Detect which cell encompasses the target text, then output its [X, Y] center coordinate. 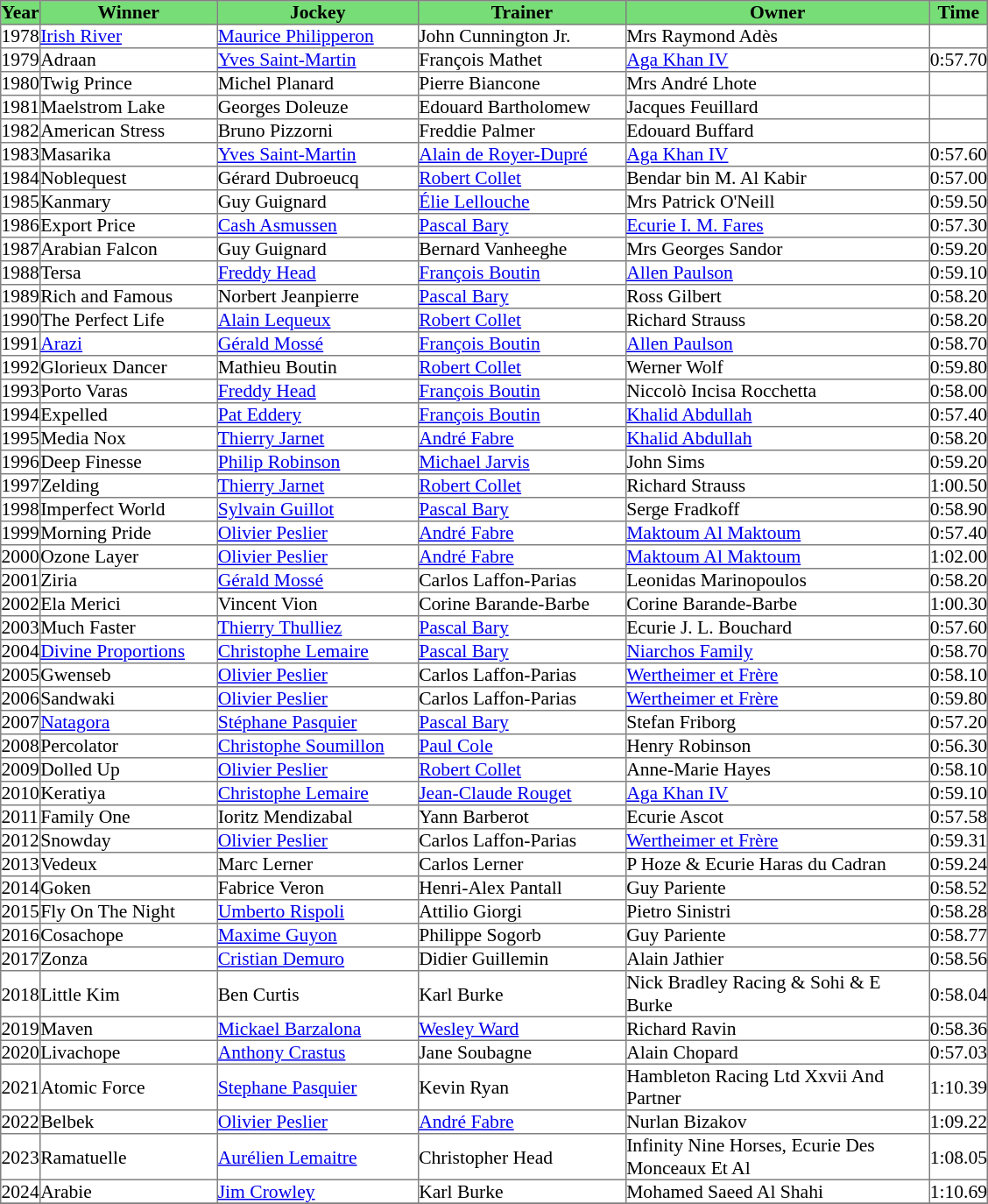
Media Nox [128, 438]
Ben Curtis [318, 994]
Glorieux Dancer [128, 368]
0:57.70 [958, 60]
Ziria [128, 580]
Mohamed Saeed Al Shahi [777, 1192]
Maxime Guyon [318, 936]
0:57.00 [958, 179]
1981 [21, 107]
Vincent Vion [318, 605]
0:58.52 [958, 889]
Wesley Ward [522, 1029]
1996 [21, 463]
Bendar bin M. Al Kabir [777, 179]
1984 [21, 179]
Natagora [128, 722]
2021 [21, 1087]
2015 [21, 911]
Nick Bradley Racing & Sohi & E Burke [777, 994]
Freddie Palmer [522, 131]
Kevin Ryan [522, 1087]
Porto Varas [128, 391]
Arabian Falcon [128, 249]
Mrs Georges Sandor [777, 249]
Fly On The Night [128, 911]
1:10.39 [958, 1087]
Niccolò Incisa Rocchetta [777, 391]
1987 [21, 249]
American Stress [128, 131]
Ozone Layer [128, 557]
1:08.05 [958, 1157]
0:58.56 [958, 959]
1988 [21, 273]
Thierry Thulliez [318, 627]
Atomic Force [128, 1087]
Snowday [128, 841]
Time [958, 12]
Edouard Bartholomew [522, 107]
Ramatuelle [128, 1157]
Imperfect World [128, 510]
Belbek [128, 1122]
0:58.04 [958, 994]
Norbert Jeanpierre [318, 296]
2013 [21, 864]
1998 [21, 510]
0:57.20 [958, 722]
Percolator [128, 747]
1997 [21, 485]
Family One [128, 817]
1982 [21, 131]
1990 [21, 321]
0:59.31 [958, 841]
Alain Jathier [777, 959]
Noblequest [128, 179]
2003 [21, 627]
Nurlan Bizakov [777, 1122]
Attilio Giorgi [522, 911]
Dolled Up [128, 769]
0:58.28 [958, 911]
2008 [21, 747]
2012 [21, 841]
2007 [21, 722]
Michael Jarvis [522, 463]
Mathieu Boutin [318, 368]
Maurice Philipperon [318, 37]
Alain Chopard [777, 1052]
Mrs André Lhote [777, 84]
2000 [21, 557]
2014 [21, 889]
Élie Lellouche [522, 202]
1:00.50 [958, 485]
Christophe Soumillon [318, 747]
Cosachope [128, 936]
0:59.50 [958, 202]
Arabie [128, 1192]
Expelled [128, 415]
Jacques Feuillard [777, 107]
2001 [21, 580]
Alain de Royer-Dupré [522, 154]
The Perfect Life [128, 321]
Mrs Patrick O'Neill [777, 202]
Edouard Buffard [777, 131]
Marc Lerner [318, 864]
Ela Merici [128, 605]
P Hoze & Ecurie Haras du Cadran [777, 864]
Henri-Alex Pantall [522, 889]
2020 [21, 1052]
Sandwaki [128, 699]
John Cunnington Jr. [522, 37]
Cash Asmussen [318, 226]
1:00.30 [958, 605]
Much Faster [128, 627]
Zonza [128, 959]
Kanmary [128, 202]
2011 [21, 817]
François Mathet [522, 60]
Adraan [128, 60]
Ecurie J. L. Bouchard [777, 627]
1980 [21, 84]
2018 [21, 994]
0:59.24 [958, 864]
Philip Robinson [318, 463]
2006 [21, 699]
Jane Soubagne [522, 1052]
Niarchos Family [777, 652]
Paul Cole [522, 747]
Masarika [128, 154]
0:58.00 [958, 391]
0:58.36 [958, 1029]
Little Kim [128, 994]
2005 [21, 675]
Goken [128, 889]
Fabrice Veron [318, 889]
Cristian Demuro [318, 959]
Ioritz Mendizabal [318, 817]
2024 [21, 1192]
0:58.77 [958, 936]
2016 [21, 936]
Trainer [522, 12]
Morning Pride [128, 533]
Deep Finesse [128, 463]
Mrs Raymond Adès [777, 37]
Gérard Dubroeucq [318, 179]
1993 [21, 391]
Maelstrom Lake [128, 107]
Zelding [128, 485]
Bruno Pizzorni [318, 131]
1983 [21, 154]
Didier Guillemin [522, 959]
Irish River [128, 37]
Maven [128, 1029]
Rich and Famous [128, 296]
Owner [777, 12]
Stephane Pasquier [318, 1087]
Export Price [128, 226]
0:57.03 [958, 1052]
Winner [128, 12]
1999 [21, 533]
2009 [21, 769]
Mickael Barzalona [318, 1029]
Year [21, 12]
Arazi [128, 343]
1994 [21, 415]
Sylvain Guillot [318, 510]
Serge Fradkoff [777, 510]
1995 [21, 438]
Ross Gilbert [777, 296]
Gwenseb [128, 675]
2023 [21, 1157]
2019 [21, 1029]
Ecurie Ascot [777, 817]
Yann Barberot [522, 817]
Stefan Friborg [777, 722]
1985 [21, 202]
Umberto Rispoli [318, 911]
2004 [21, 652]
Keratiya [128, 794]
Henry Robinson [777, 747]
Pierre Biancone [522, 84]
Jim Crowley [318, 1192]
Ecurie I. M. Fares [777, 226]
Christopher Head [522, 1157]
0:58.90 [958, 510]
Jockey [318, 12]
Stéphane Pasquier [318, 722]
Carlos Lerner [522, 864]
Tersa [128, 273]
1992 [21, 368]
Hambleton Racing Ltd Xxvii And Partner [777, 1087]
Pat Eddery [318, 415]
Livachope [128, 1052]
Infinity Nine Horses, Ecurie Des Monceaux Et Al [777, 1157]
2002 [21, 605]
1:02.00 [958, 557]
0:57.58 [958, 817]
Michel Planard [318, 84]
1979 [21, 60]
Werner Wolf [777, 368]
1:10.69 [958, 1192]
2022 [21, 1122]
0:56.30 [958, 747]
1986 [21, 226]
0:57.30 [958, 226]
Pietro Sinistri [777, 911]
Jean-Claude Rouget [522, 794]
Anne-Marie Hayes [777, 769]
1:09.22 [958, 1122]
Georges Doleuze [318, 107]
Alain Lequeux [318, 321]
Leonidas Marinopoulos [777, 580]
Bernard Vanheeghe [522, 249]
2017 [21, 959]
Aurélien Lemaitre [318, 1157]
Divine Proportions [128, 652]
Twig Prince [128, 84]
Richard Ravin [777, 1029]
1991 [21, 343]
1989 [21, 296]
Philippe Sogorb [522, 936]
2010 [21, 794]
John Sims [777, 463]
Anthony Crastus [318, 1052]
Vedeux [128, 864]
1978 [21, 37]
